Scan for the cell matching the given text and deliver its (x, y) coordinate at center. 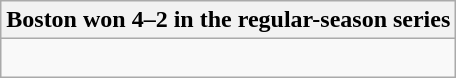
Boston won 4–2 in the regular-season series (228, 20)
